Detect which cell encompasses the target text, then output its (X, Y) center coordinate. 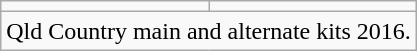
Qld Country main and alternate kits 2016. (209, 31)
